Scan for the cell matching the given text and deliver its [x, y] coordinate at center. 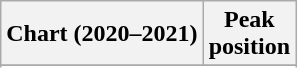
Peakposition [249, 34]
Chart (2020–2021) [102, 34]
